Locate the cell with the specified text and output its (x, y) center coordinate. 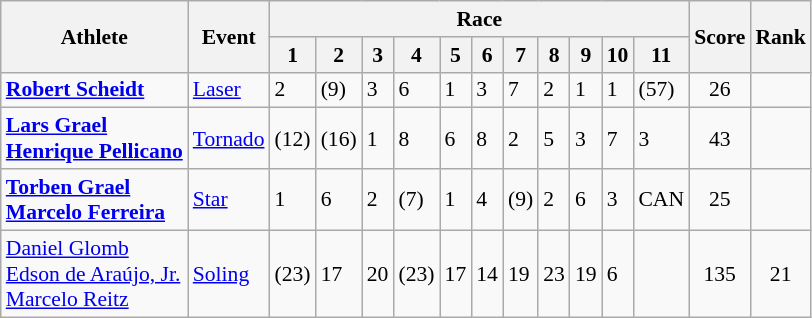
(12) (293, 138)
10 (618, 55)
Torben GraelMarcelo Ferreira (94, 200)
26 (720, 90)
Rank (780, 36)
23 (554, 274)
CAN (661, 200)
20 (378, 274)
21 (780, 274)
11 (661, 55)
14 (487, 274)
Star (229, 200)
Laser (229, 90)
(16) (339, 138)
Event (229, 36)
135 (720, 274)
Athlete (94, 36)
9 (586, 55)
(57) (661, 90)
(7) (416, 200)
43 (720, 138)
Lars GraelHenrique Pellicano (94, 138)
Robert Scheidt (94, 90)
Soling (229, 274)
Score (720, 36)
25 (720, 200)
Daniel GlombEdson de Araújo, Jr.Marcelo Reitz (94, 274)
Race (480, 19)
Tornado (229, 138)
